For the text-containing cell, return its midpoint in [x, y] coordinate format. 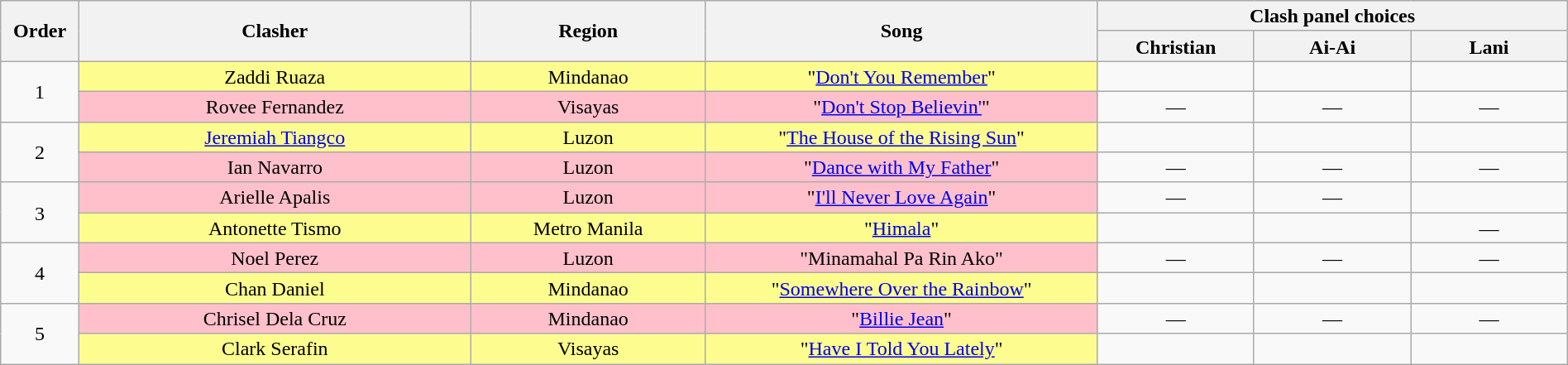
"Minamahal Pa Rin Ako" [901, 258]
2 [40, 152]
3 [40, 212]
Clark Serafin [275, 349]
Antonette Tismo [275, 228]
Jeremiah Tiangco [275, 137]
Metro Manila [588, 228]
Ian Navarro [275, 167]
"Don't Stop Believin'" [901, 106]
Song [901, 31]
Order [40, 31]
Clasher [275, 31]
Rovee Fernandez [275, 106]
"Billie Jean" [901, 318]
Chrisel Dela Cruz [275, 318]
5 [40, 333]
"Himala" [901, 228]
Clash panel choices [1332, 17]
1 [40, 91]
Chan Daniel [275, 288]
"Don't You Remember" [901, 76]
"Somewhere Over the Rainbow" [901, 288]
Lani [1489, 46]
"The House of the Rising Sun" [901, 137]
4 [40, 273]
"Dance with My Father" [901, 167]
Noel Perez [275, 258]
"I'll Never Love Again" [901, 197]
Arielle Apalis [275, 197]
Christian [1176, 46]
"Have I Told You Lately" [901, 349]
Region [588, 31]
Zaddi Ruaza [275, 76]
Ai-Ai [1331, 46]
